Output the (x, y) coordinate of the center of the cell containing the given text.  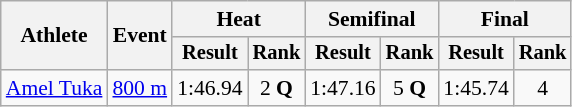
5 Q (410, 88)
Athlete (54, 36)
Final (504, 19)
1:45.74 (476, 88)
1:46.94 (210, 88)
800 m (140, 88)
Semifinal (372, 19)
Event (140, 36)
Amel Tuka (54, 88)
1:47.16 (342, 88)
2 Q (277, 88)
Heat (238, 19)
4 (543, 88)
